Search for the cell housing the specified text and yield its (X, Y) center coordinate. 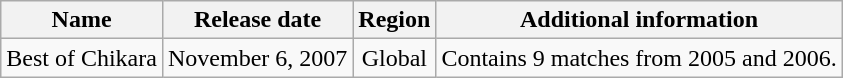
Name (82, 20)
Region (394, 20)
Best of Chikara (82, 58)
Global (394, 58)
Additional information (639, 20)
November 6, 2007 (257, 58)
Release date (257, 20)
Contains 9 matches from 2005 and 2006. (639, 58)
